Determine the [X, Y] coordinate at the center of the cell enclosing the given text.  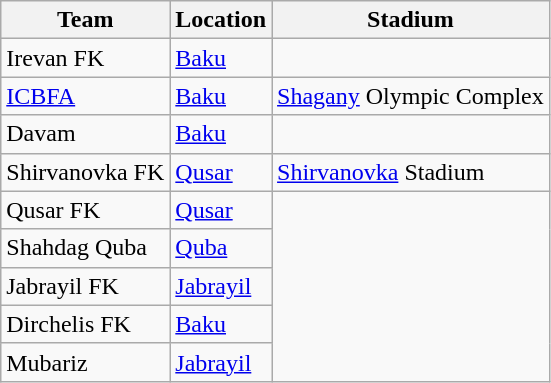
Mubariz [86, 362]
Location [221, 20]
Shirvanovka FK [86, 172]
Shagany Olympic Complex [411, 96]
Shirvanovka Stadium [411, 172]
Shahdag Quba [86, 248]
Dirchelis FK [86, 324]
Irevan FK [86, 58]
Jabrayil FK [86, 286]
Stadium [411, 20]
ICBFA [86, 96]
Qusar FK [86, 210]
Quba [221, 248]
Team [86, 20]
Davam [86, 134]
